Output the (X, Y) coordinate of the center of the cell containing the given text.  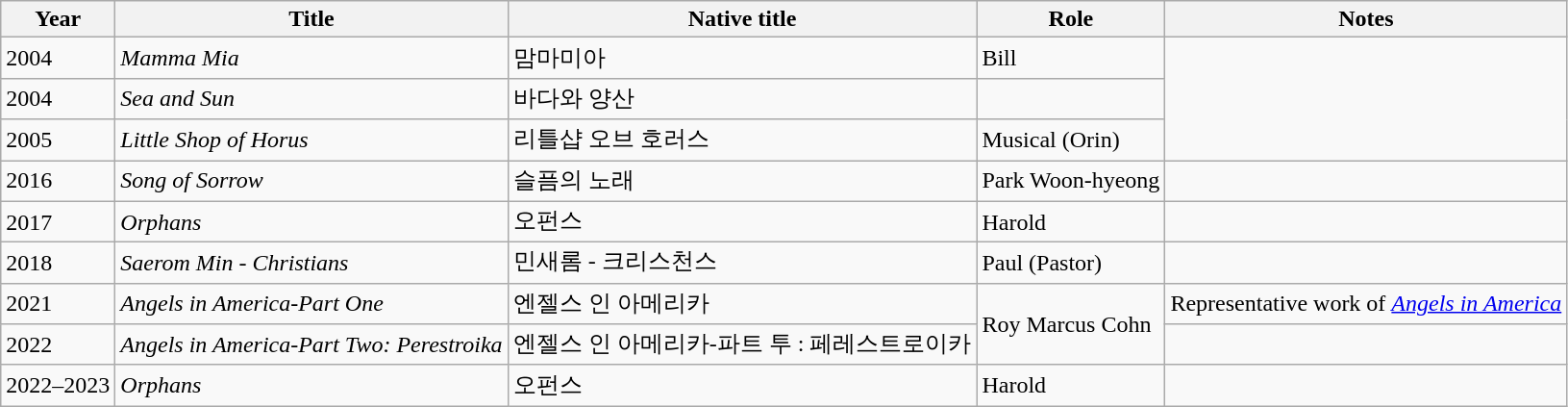
Park Woon-hyeong (1071, 181)
Bill (1071, 58)
Little Shop of Horus (311, 140)
Saerom Min - Christians (311, 264)
2022 (58, 344)
Notes (1366, 19)
Native title (742, 19)
2021 (58, 304)
2022–2023 (58, 385)
바다와 양산 (742, 98)
Sea and Sun (311, 98)
슬픔의 노래 (742, 181)
Year (58, 19)
Paul (Pastor) (1071, 264)
Representative work of Angels in America (1366, 304)
Angels in America-Part One (311, 304)
Song of Sorrow (311, 181)
Angels in America-Part Two: Perestroika (311, 344)
2018 (58, 264)
2016 (58, 181)
Musical (Orin) (1071, 140)
엔젤스 인 아메리카-파트 투 : 페레스트로이카 (742, 344)
Mamma Mia (311, 58)
Role (1071, 19)
민새롬 - 크리스천스 (742, 264)
2005 (58, 140)
맘마미아 (742, 58)
Title (311, 19)
리틀샵 오브 호러스 (742, 140)
2017 (58, 221)
Roy Marcus Cohn (1071, 323)
엔젤스 인 아메리카 (742, 304)
